Return [x, y] of the center of cell containing provided text 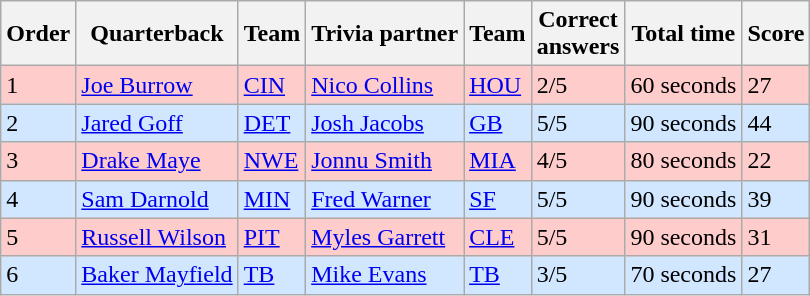
MIN [272, 199]
2/5 [578, 85]
Fred Warner [385, 199]
CLE [498, 237]
3/5 [578, 275]
CIN [272, 85]
60 seconds [684, 85]
SF [498, 199]
Jared Goff [157, 123]
GB [498, 123]
Order [38, 34]
Correct answers [578, 34]
Quarterback [157, 34]
Russell Wilson [157, 237]
70 seconds [684, 275]
Baker Mayfield [157, 275]
1 [38, 85]
22 [776, 161]
NWE [272, 161]
Drake Maye [157, 161]
Trivia partner [385, 34]
80 seconds [684, 161]
3 [38, 161]
DET [272, 123]
4/5 [578, 161]
4 [38, 199]
Myles Garrett [385, 237]
Joe Burrow [157, 85]
2 [38, 123]
Josh Jacobs [385, 123]
MIA [498, 161]
HOU [498, 85]
Score [776, 34]
31 [776, 237]
44 [776, 123]
Mike Evans [385, 275]
Sam Darnold [157, 199]
PIT [272, 237]
Nico Collins [385, 85]
39 [776, 199]
Jonnu Smith [385, 161]
5 [38, 237]
Total time [684, 34]
6 [38, 275]
